For the text-containing cell, return its midpoint in (x, y) coordinate format. 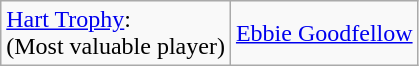
Hart Trophy:(Most valuable player) (116, 34)
Ebbie Goodfellow (324, 34)
